Detect which cell encompasses the target text, then output its [x, y] center coordinate. 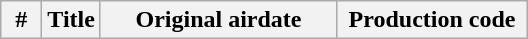
Original airdate [218, 20]
Title [72, 20]
# [22, 20]
Production code [432, 20]
